Search for the cell housing the specified text and yield its [x, y] center coordinate. 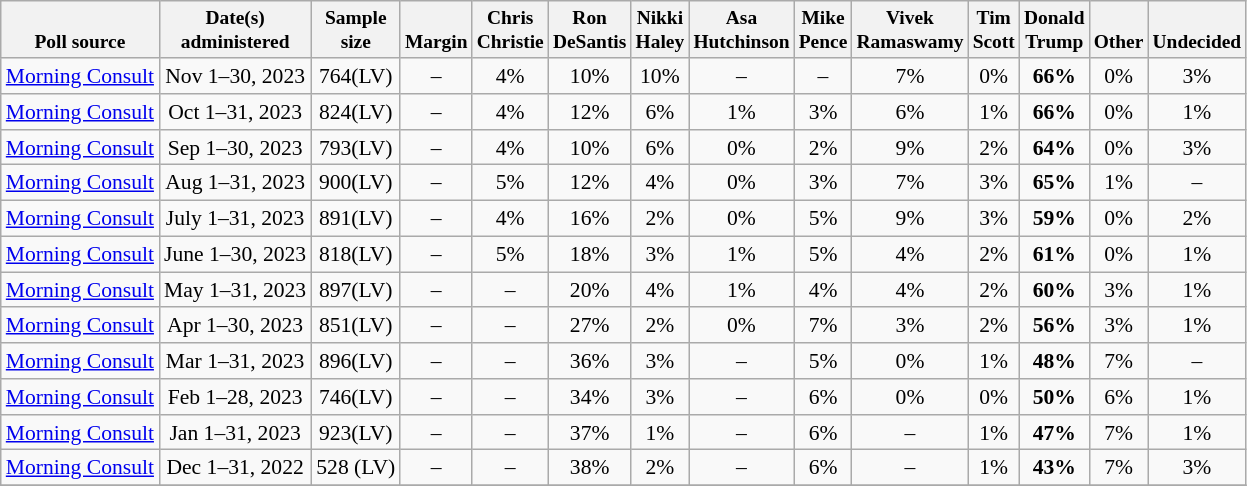
38% [590, 468]
20% [590, 290]
27% [590, 326]
818(LV) [356, 254]
47% [1054, 433]
July 1–31, 2023 [235, 219]
AsaHutchinson [742, 30]
36% [590, 361]
48% [1054, 361]
Jan 1–31, 2023 [235, 433]
Oct 1–31, 2023 [235, 112]
50% [1054, 397]
NikkiHaley [660, 30]
DonaldTrump [1054, 30]
June 1–30, 2023 [235, 254]
May 1–31, 2023 [235, 290]
824(LV) [356, 112]
34% [590, 397]
65% [1054, 183]
59% [1054, 219]
Feb 1–28, 2023 [235, 397]
Nov 1–30, 2023 [235, 76]
61% [1054, 254]
528 (LV) [356, 468]
851(LV) [356, 326]
Other [1118, 30]
Samplesize [356, 30]
Aug 1–31, 2023 [235, 183]
Apr 1–30, 2023 [235, 326]
18% [590, 254]
VivekRamaswamy [910, 30]
Margin [436, 30]
900(LV) [356, 183]
ChrisChristie [510, 30]
Date(s)administered [235, 30]
891(LV) [356, 219]
897(LV) [356, 290]
64% [1054, 148]
746(LV) [356, 397]
TimScott [994, 30]
Mar 1–31, 2023 [235, 361]
60% [1054, 290]
MikePence [823, 30]
Dec 1–31, 2022 [235, 468]
793(LV) [356, 148]
43% [1054, 468]
Poll source [80, 30]
923(LV) [356, 433]
RonDeSantis [590, 30]
Sep 1–30, 2023 [235, 148]
56% [1054, 326]
Undecided [1197, 30]
37% [590, 433]
16% [590, 219]
896(LV) [356, 361]
764(LV) [356, 76]
